Find where the given text appears and provide that cell's center as [X, Y] coordinate. 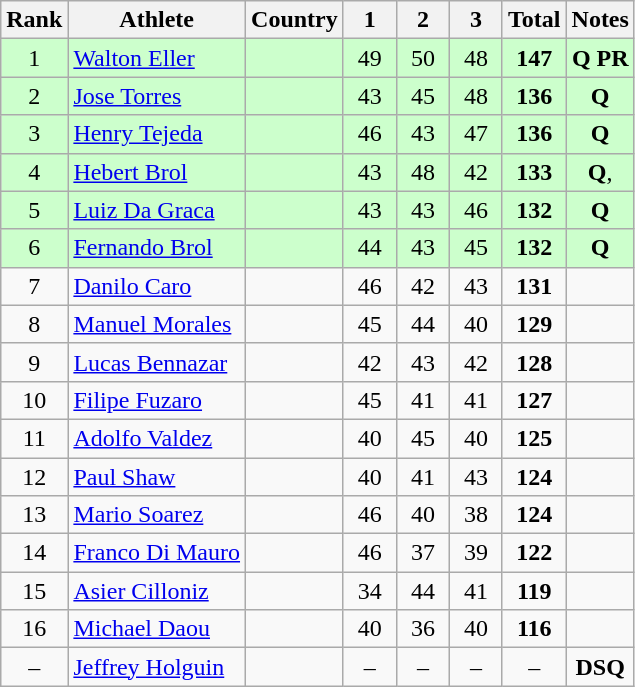
Manuel Morales [157, 324]
Danilo Caro [157, 286]
Luiz Da Graca [157, 210]
4 [34, 172]
47 [476, 134]
9 [34, 362]
36 [422, 629]
Rank [34, 20]
Michael Daou [157, 629]
11 [34, 438]
Q PR [600, 58]
Mario Soarez [157, 515]
Adolfo Valdez [157, 438]
Filipe Fuzaro [157, 400]
14 [34, 553]
125 [534, 438]
37 [422, 553]
39 [476, 553]
38 [476, 515]
128 [534, 362]
129 [534, 324]
131 [534, 286]
Jose Torres [157, 96]
Walton Eller [157, 58]
Henry Tejeda [157, 134]
Lucas Bennazar [157, 362]
15 [34, 591]
Hebert Brol [157, 172]
50 [422, 58]
Notes [600, 20]
8 [34, 324]
Franco Di Mauro [157, 553]
6 [34, 248]
5 [34, 210]
16 [34, 629]
147 [534, 58]
Country [295, 20]
116 [534, 629]
133 [534, 172]
Asier Cilloniz [157, 591]
7 [34, 286]
10 [34, 400]
12 [34, 477]
Jeffrey Holguin [157, 667]
Paul Shaw [157, 477]
DSQ [600, 667]
Fernando Brol [157, 248]
127 [534, 400]
Q, [600, 172]
122 [534, 553]
49 [370, 58]
119 [534, 591]
Total [534, 20]
34 [370, 591]
Athlete [157, 20]
13 [34, 515]
